Detect which cell encompasses the target text, then output its (X, Y) center coordinate. 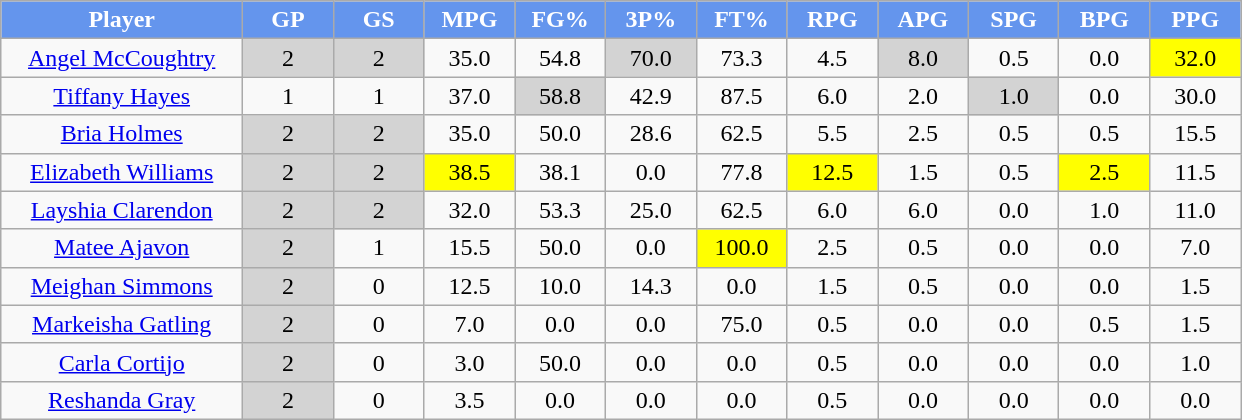
87.5 (742, 96)
30.0 (1196, 96)
3.5 (470, 400)
5.5 (832, 134)
38.5 (470, 172)
70.0 (650, 58)
37.0 (470, 96)
Matee Ajavon (122, 248)
Elizabeth Williams (122, 172)
Markeisha Gatling (122, 324)
Carla Cortijo (122, 362)
42.9 (650, 96)
53.3 (560, 210)
10.0 (560, 286)
100.0 (742, 248)
APG (924, 20)
GS (378, 20)
73.3 (742, 58)
Meighan Simmons (122, 286)
77.8 (742, 172)
Layshia Clarendon (122, 210)
FG% (560, 20)
Tiffany Hayes (122, 96)
RPG (832, 20)
Angel McCoughtry (122, 58)
Bria Holmes (122, 134)
8.0 (924, 58)
3.0 (470, 362)
11.0 (1196, 210)
75.0 (742, 324)
FT% (742, 20)
58.8 (560, 96)
54.8 (560, 58)
38.1 (560, 172)
14.3 (650, 286)
MPG (470, 20)
PPG (1196, 20)
2.0 (924, 96)
28.6 (650, 134)
Player (122, 20)
BPG (1104, 20)
25.0 (650, 210)
GP (288, 20)
SPG (1014, 20)
11.5 (1196, 172)
4.5 (832, 58)
Reshanda Gray (122, 400)
3P% (650, 20)
